Locate the cell with the specified text and output its (X, Y) center coordinate. 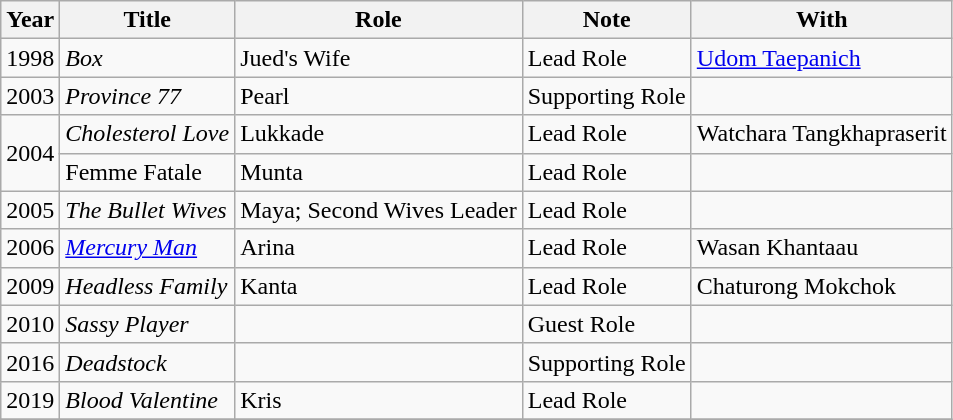
Deadstock (148, 362)
Role (379, 20)
Kanta (379, 286)
Femme Fatale (148, 172)
The Bullet Wives (148, 210)
Guest Role (606, 324)
Headless Family (148, 286)
Note (606, 20)
Pearl (379, 96)
Blood Valentine (148, 400)
2003 (30, 96)
Udom Taepanich (822, 58)
Chaturong Mokchok (822, 286)
Wasan Khantaau (822, 248)
2016 (30, 362)
With (822, 20)
Munta (379, 172)
Mercury Man (148, 248)
Kris (379, 400)
Year (30, 20)
2019 (30, 400)
Title (148, 20)
Maya; Second Wives Leader (379, 210)
1998 (30, 58)
Lukkade (379, 134)
2006 (30, 248)
Watchara Tangkhapraserit (822, 134)
2005 (30, 210)
Box (148, 58)
Sassy Player (148, 324)
2010 (30, 324)
Cholesterol Love (148, 134)
2004 (30, 153)
Province 77 (148, 96)
Arina (379, 248)
Jued's Wife (379, 58)
2009 (30, 286)
